Return the [X, Y] coordinate for the center point of the cell that contains the specified text.  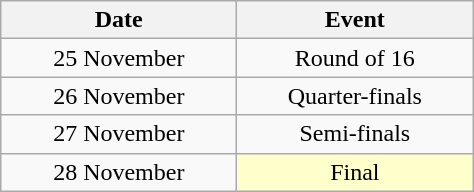
27 November [119, 134]
Semi-finals [355, 134]
25 November [119, 58]
Event [355, 20]
28 November [119, 172]
Round of 16 [355, 58]
Date [119, 20]
Quarter-finals [355, 96]
Final [355, 172]
26 November [119, 96]
